Find where the given text appears and provide that cell's center as (x, y) coordinate. 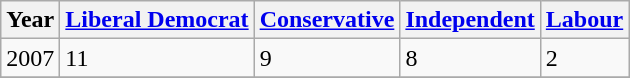
Year (30, 20)
Conservative (327, 20)
11 (157, 58)
2 (584, 58)
Independent (470, 20)
Liberal Democrat (157, 20)
Labour (584, 20)
2007 (30, 58)
8 (470, 58)
9 (327, 58)
